Locate the cell with the specified text and output its [x, y] center coordinate. 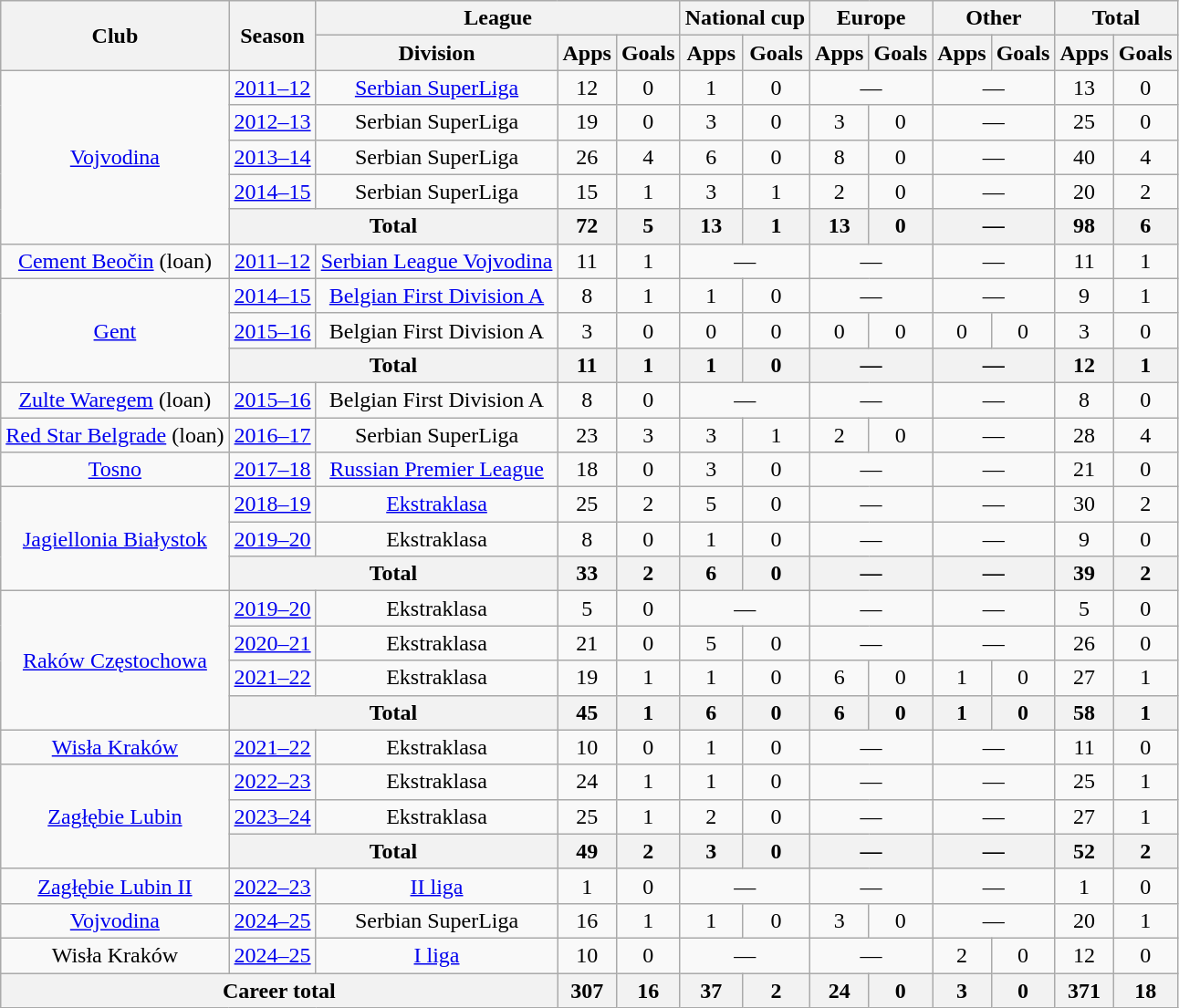
Season [272, 36]
72 [587, 226]
II liga [436, 886]
Career total [279, 990]
30 [1084, 504]
Other [994, 18]
Jagiellonia Białystok [115, 539]
98 [1084, 226]
I liga [436, 955]
37 [711, 990]
Division [436, 53]
Tosno [115, 470]
Cement Beočin (loan) [115, 261]
15 [587, 192]
National cup [745, 18]
Raków Częstochowa [115, 660]
2018–19 [272, 504]
2016–17 [272, 435]
Club [115, 36]
307 [587, 990]
Gent [115, 330]
49 [587, 851]
33 [587, 574]
39 [1084, 574]
371 [1084, 990]
League [498, 18]
Red Star Belgrade (loan) [115, 435]
23 [587, 435]
52 [1084, 851]
45 [587, 712]
2012–13 [272, 122]
Zagłębie Lubin [115, 816]
2017–18 [272, 470]
28 [1084, 435]
58 [1084, 712]
Europe [871, 18]
Russian Premier League [436, 470]
2020–21 [272, 643]
Serbian League Vojvodina [436, 261]
2013–14 [272, 157]
2023–24 [272, 816]
40 [1084, 157]
Zagłębie Lubin II [115, 886]
Zulte Waregem (loan) [115, 400]
